Return the (X, Y) coordinate for the center point of the cell that contains the specified text.  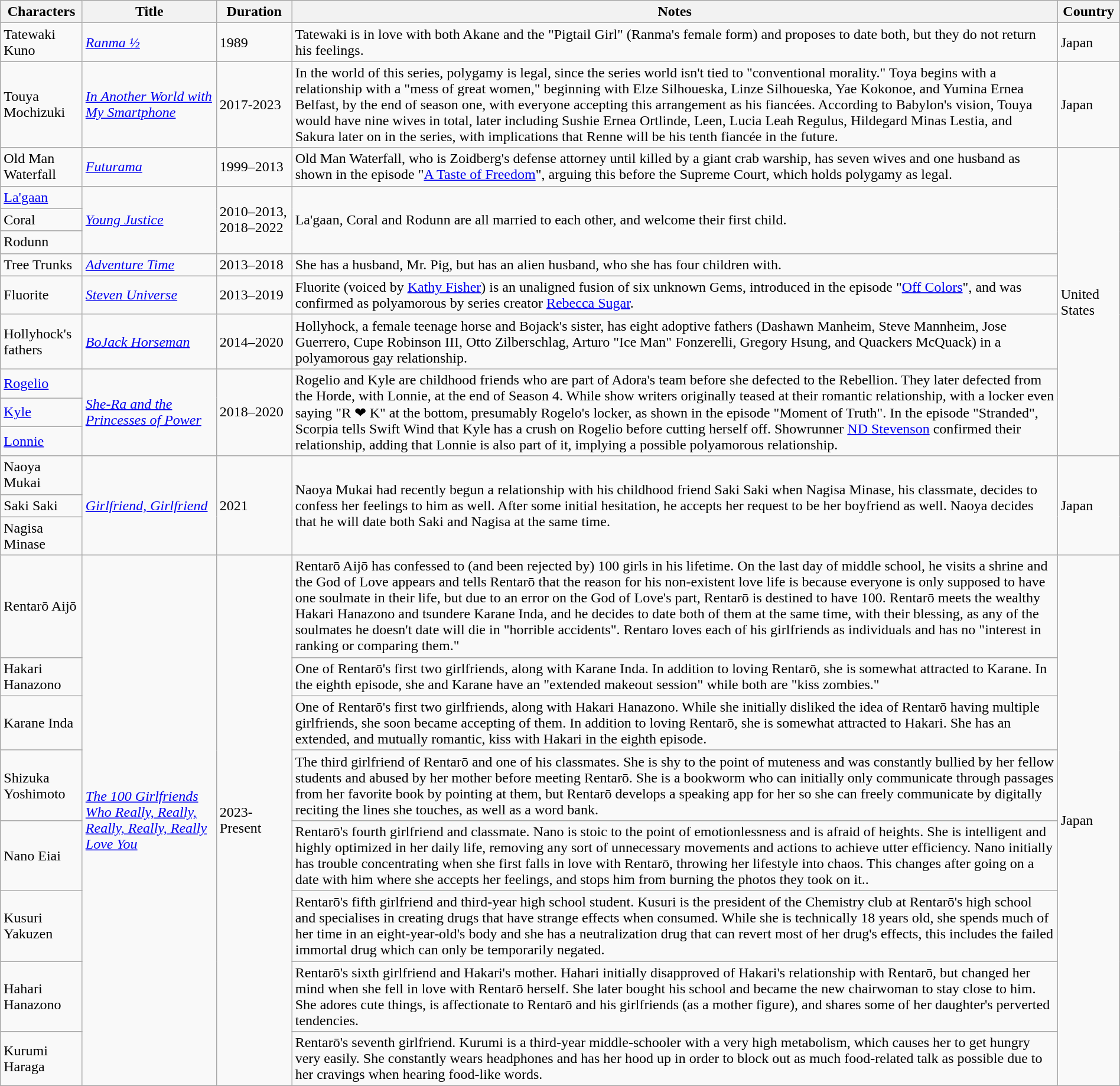
Naoya Mukai (41, 475)
2017-2023 (254, 105)
2023-Present (254, 820)
Country (1088, 12)
In Another World with My Smartphone (149, 105)
Coral (41, 220)
Kurumi Haraga (41, 1059)
Steven Universe (149, 295)
Notes (675, 12)
Nagisa Minase (41, 536)
Shizuka Yoshimoto (41, 785)
La'gaan, Coral and Rodunn are all married to each other, and welcome their first child. (675, 220)
2018–2020 (254, 412)
1999–2013 (254, 167)
Kyle (41, 412)
Young Justice (149, 220)
Hakari Hanazono (41, 677)
BoJack Horseman (149, 341)
Old Man Waterfall (41, 167)
She-Ra and the Princesses of Power (149, 412)
Karane Inda (41, 723)
Fluorite (41, 295)
Rentarō Aijō (41, 606)
The 100 Girlfriends Who Really, Really, Really, Really, Really Love You (149, 820)
She has a husband, Mr. Pig, but has an alien husband, who she has four children with. (675, 265)
2013–2018 (254, 265)
Nano Eiai (41, 855)
Lonnie (41, 442)
2021 (254, 506)
Ranma ½ (149, 43)
Rogelio (41, 383)
2010–2013, 2018–2022 (254, 220)
Saki Saki (41, 506)
Tatewaki Kuno (41, 43)
Touya Mochizuki (41, 105)
Rodunn (41, 242)
United States (1088, 302)
2013–2019 (254, 295)
Futurama (149, 167)
1989 (254, 43)
Characters (41, 12)
Kusuri Yakuzen (41, 926)
La'gaan (41, 197)
Hahari Hanazono (41, 997)
Hollyhock's fathers (41, 341)
2014–2020 (254, 341)
Tatewaki is in love with both Akane and the "Pigtail Girl" (Ranma's female form) and proposes to date both, but they do not return his feelings. (675, 43)
Girlfriend, Girlfriend (149, 506)
Duration (254, 12)
Adventure Time (149, 265)
Tree Trunks (41, 265)
Title (149, 12)
